Detect which cell encompasses the target text, then output its [x, y] center coordinate. 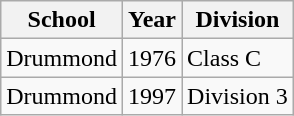
1997 [152, 96]
Division [238, 20]
1976 [152, 58]
Division 3 [238, 96]
Year [152, 20]
School [62, 20]
Class C [238, 58]
